From the cell containing the given text, extract its center point as [X, Y] coordinate. 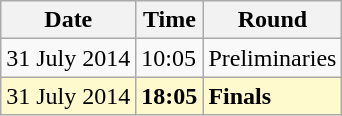
18:05 [170, 96]
Round [272, 20]
Date [68, 20]
Finals [272, 96]
Time [170, 20]
Preliminaries [272, 58]
10:05 [170, 58]
